Find where the given text appears and provide that cell's center as (x, y) coordinate. 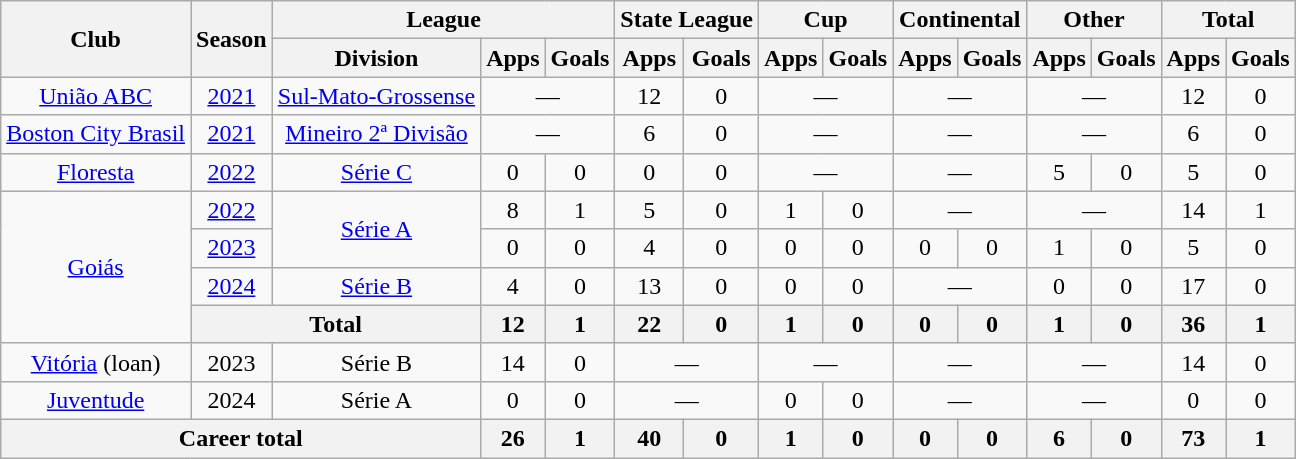
União ABC (96, 96)
Cup (826, 20)
Série C (376, 172)
13 (650, 286)
Goiás (96, 267)
36 (1193, 324)
Career total (241, 438)
73 (1193, 438)
17 (1193, 286)
Continental (960, 20)
League (444, 20)
Juventude (96, 400)
Club (96, 39)
Sul-Mato-Grossense (376, 96)
26 (513, 438)
40 (650, 438)
Season (231, 39)
Mineiro 2ª Divisão (376, 134)
Vitória (loan) (96, 362)
Floresta (96, 172)
22 (650, 324)
Other (1094, 20)
State League (687, 20)
Boston City Brasil (96, 134)
8 (513, 210)
Division (376, 58)
